For the text-containing cell, return its midpoint in [x, y] coordinate format. 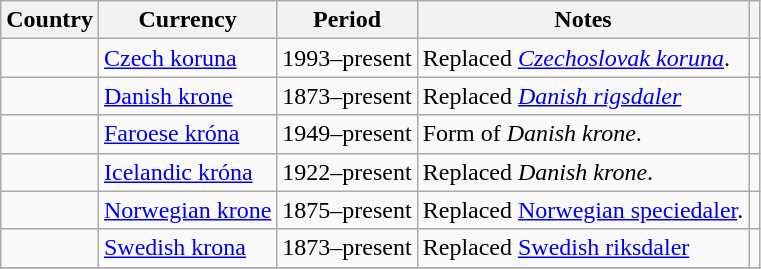
Replaced Czechoslovak koruna. [583, 58]
Swedish krona [187, 248]
Currency [187, 20]
Replaced Swedish riksdaler [583, 248]
1949–present [347, 134]
1922–present [347, 172]
Replaced Norwegian speciedaler. [583, 210]
Replaced Danish krone. [583, 172]
Czech koruna [187, 58]
Icelandic króna [187, 172]
Replaced Danish rigsdaler [583, 96]
Norwegian krone [187, 210]
Danish krone [187, 96]
Country [50, 20]
Faroese króna [187, 134]
1993–present [347, 58]
Form of Danish krone. [583, 134]
Period [347, 20]
1875–present [347, 210]
Notes [583, 20]
